Search for the cell housing the specified text and yield its [X, Y] center coordinate. 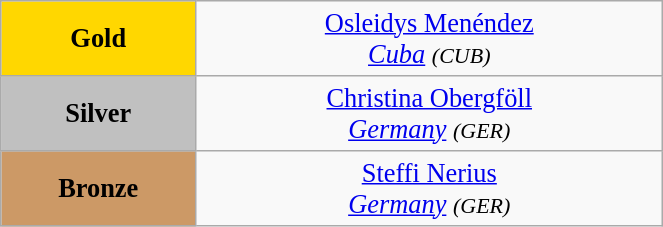
Bronze [98, 188]
Steffi NeriusGermany (GER) [430, 188]
Silver [98, 112]
Osleidys MenéndezCuba (CUB) [430, 38]
Gold [98, 38]
Christina ObergföllGermany (GER) [430, 112]
